Capture the cell that displays the provided text and extract its (x, y) central coordinate. 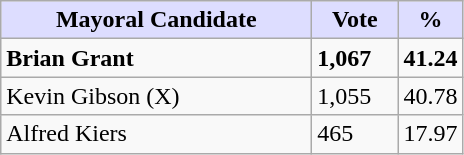
Kevin Gibson (X) (156, 96)
Brian Grant (156, 58)
1,055 (355, 96)
Vote (355, 20)
41.24 (430, 58)
% (430, 20)
465 (355, 134)
40.78 (430, 96)
Alfred Kiers (156, 134)
17.97 (430, 134)
Mayoral Candidate (156, 20)
1,067 (355, 58)
